Find where the given text appears and provide that cell's center as (x, y) coordinate. 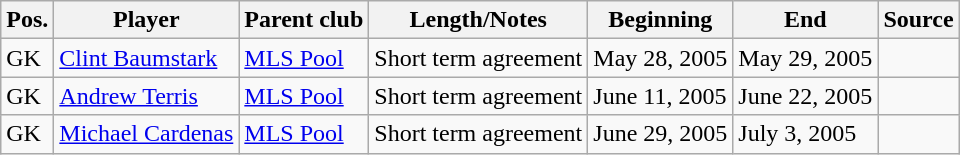
Parent club (304, 20)
Michael Cardenas (146, 134)
May 29, 2005 (806, 58)
July 3, 2005 (806, 134)
Andrew Terris (146, 96)
Length/Notes (478, 20)
May 28, 2005 (660, 58)
Source (918, 20)
June 22, 2005 (806, 96)
June 11, 2005 (660, 96)
Clint Baumstark (146, 58)
Beginning (660, 20)
Pos. (28, 20)
Player (146, 20)
End (806, 20)
June 29, 2005 (660, 134)
